Detect which cell encompasses the target text, then output its [x, y] center coordinate. 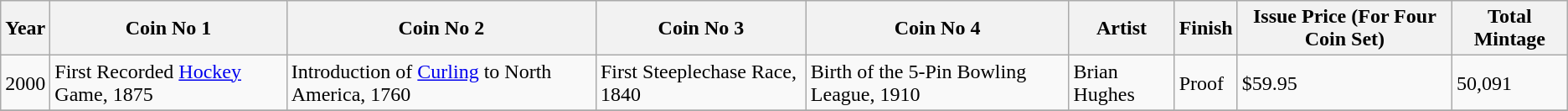
Birth of the 5-Pin Bowling League, 1910 [937, 82]
Introduction of Curling to North America, 1760 [441, 82]
Total Mintage [1509, 29]
Proof [1206, 82]
First Steeplechase Race, 1840 [700, 82]
Year [25, 29]
$59.95 [1344, 82]
Issue Price (For Four Coin Set) [1344, 29]
Coin No 4 [937, 29]
Artist [1122, 29]
Finish [1206, 29]
2000 [25, 82]
Coin No 1 [168, 29]
Brian Hughes [1122, 82]
First Recorded Hockey Game, 1875 [168, 82]
50,091 [1509, 82]
Coin No 2 [441, 29]
Coin No 3 [700, 29]
